Return [x, y] of the center of cell containing provided text 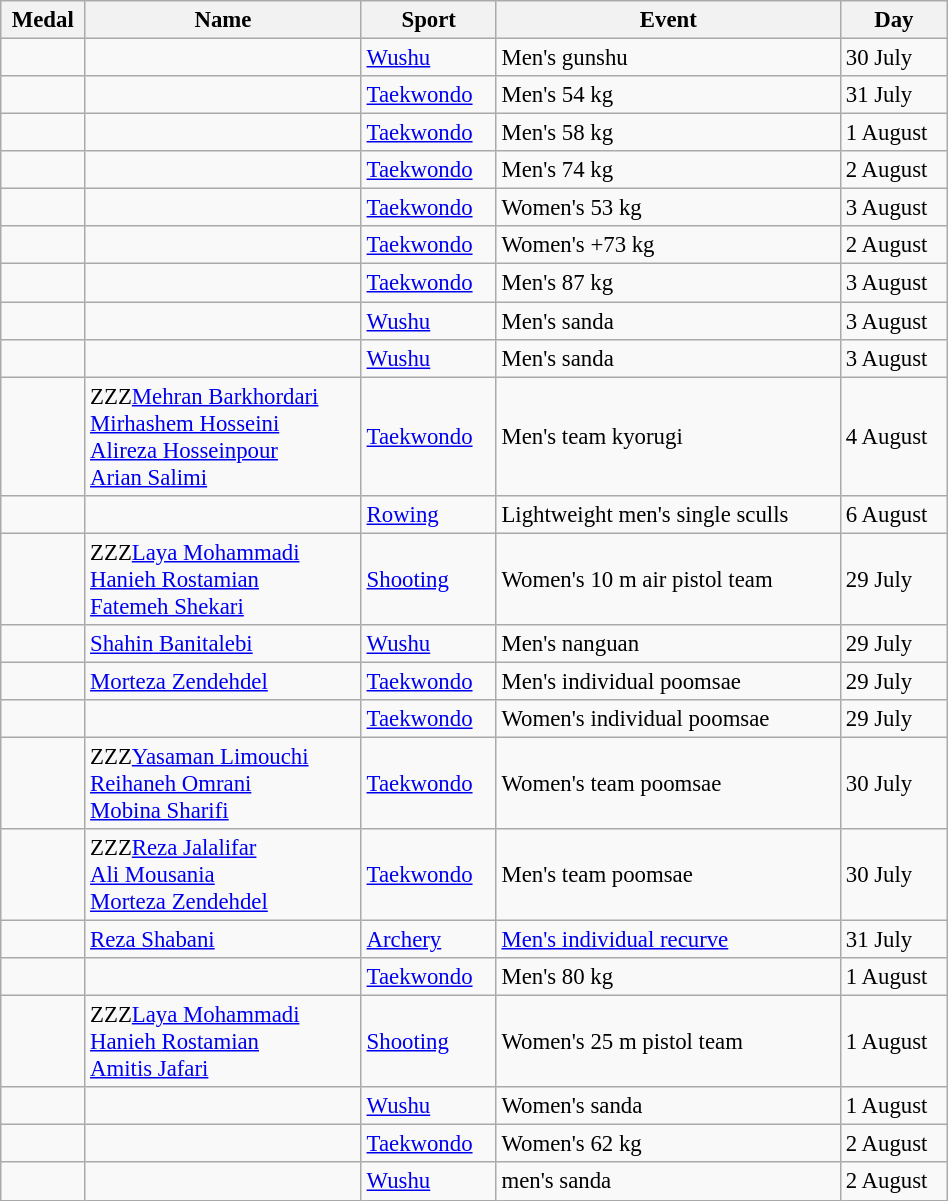
Men's gunshu [668, 58]
Women's +73 kg [668, 245]
Men's 54 kg [668, 95]
Archery [428, 940]
Women's 10 m air pistol team [668, 579]
Event [668, 20]
men's sanda [668, 1182]
Medal [43, 20]
Men's individual recurve [668, 940]
Women's 62 kg [668, 1144]
ZZZYasaman LimouchiReihaneh OmraniMobina Sharifi [224, 783]
Men's 87 kg [668, 283]
6 August [894, 514]
Sport [428, 20]
Men's 80 kg [668, 977]
Women's individual poomsae [668, 719]
ZZZLaya MohammadiHanieh RostamianAmitis Jafari [224, 1042]
Name [224, 20]
4 August [894, 436]
Lightweight men's single sculls [668, 514]
Reza Shabani [224, 940]
Men's 74 kg [668, 170]
Women's 25 m pistol team [668, 1042]
ZZZReza JalalifarAli MousaniaMorteza Zendehdel [224, 875]
Day [894, 20]
Men's team poomsae [668, 875]
ZZZLaya MohammadiHanieh RostamianFatemeh Shekari [224, 579]
Women's sanda [668, 1106]
ZZZMehran BarkhordariMirhashem HosseiniAlireza HosseinpourArian Salimi [224, 436]
Women's team poomsae [668, 783]
Morteza Zendehdel [224, 681]
Shahin Banitalebi [224, 644]
Men's individual poomsae [668, 681]
Men's 58 kg [668, 133]
Rowing [428, 514]
Women's 53 kg [668, 208]
Men's nanguan [668, 644]
Men's team kyorugi [668, 436]
